Output the (X, Y) coordinate of the center of the cell containing the given text.  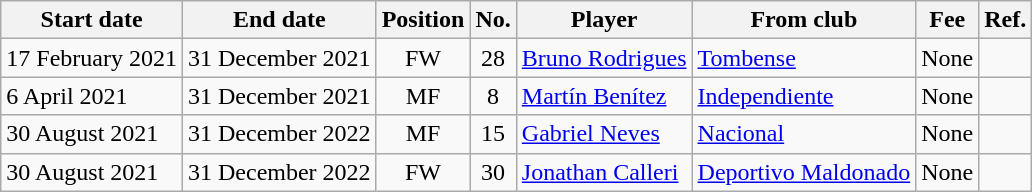
Gabriel Neves (604, 134)
Ref. (1006, 20)
8 (493, 96)
Martín Benítez (604, 96)
Tombense (804, 58)
Position (423, 20)
Fee (948, 20)
Jonathan Calleri (604, 172)
Independiente (804, 96)
Start date (92, 20)
17 February 2021 (92, 58)
Player (604, 20)
28 (493, 58)
End date (279, 20)
Deportivo Maldonado (804, 172)
30 (493, 172)
From club (804, 20)
Bruno Rodrigues (604, 58)
Nacional (804, 134)
15 (493, 134)
No. (493, 20)
6 April 2021 (92, 96)
